Locate the cell with the specified text and output its (x, y) center coordinate. 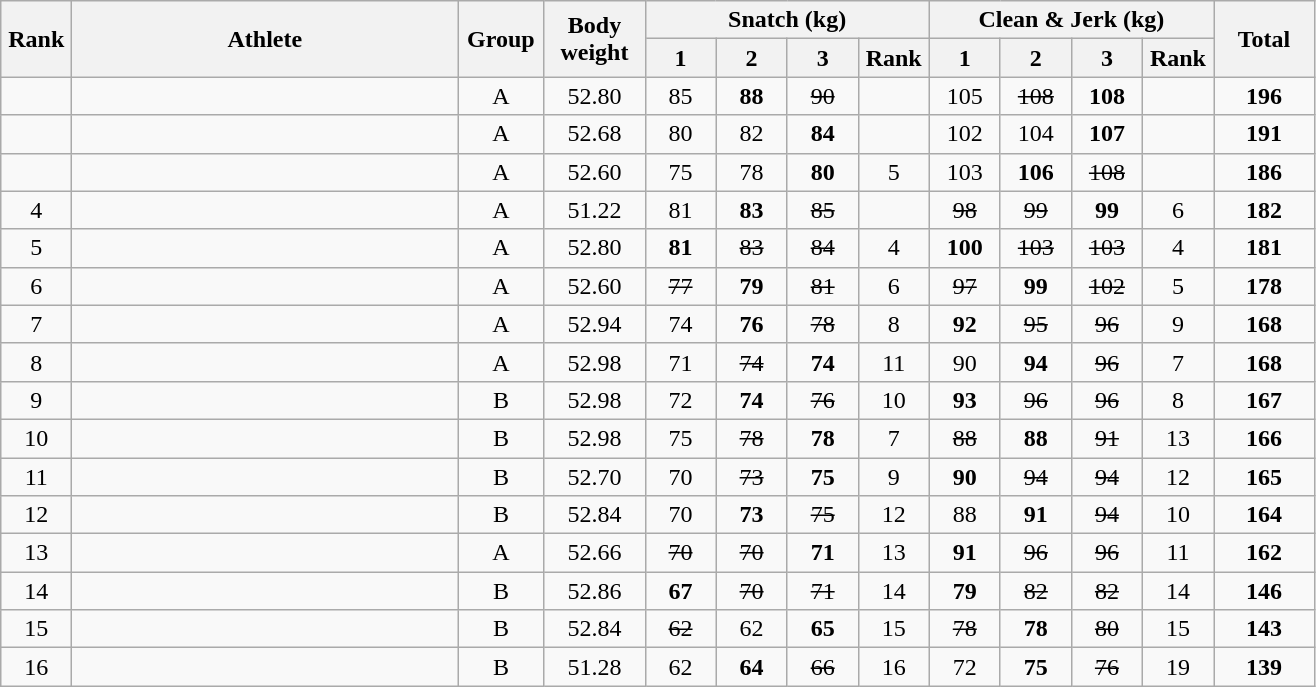
Group (501, 39)
104 (1036, 134)
107 (1106, 134)
93 (964, 400)
Body weight (594, 39)
19 (1178, 667)
Athlete (265, 39)
52.86 (594, 591)
64 (752, 667)
182 (1264, 210)
146 (1264, 591)
164 (1264, 515)
191 (1264, 134)
181 (1264, 248)
106 (1036, 172)
66 (822, 667)
167 (1264, 400)
52.94 (594, 324)
178 (1264, 286)
52.66 (594, 553)
Clean & Jerk (kg) (1071, 20)
105 (964, 96)
67 (680, 591)
162 (1264, 553)
Snatch (kg) (787, 20)
165 (1264, 477)
95 (1036, 324)
92 (964, 324)
186 (1264, 172)
143 (1264, 629)
166 (1264, 438)
52.70 (594, 477)
77 (680, 286)
196 (1264, 96)
Total (1264, 39)
51.22 (594, 210)
100 (964, 248)
51.28 (594, 667)
97 (964, 286)
139 (1264, 667)
52.68 (594, 134)
98 (964, 210)
65 (822, 629)
